Capture the cell that displays the provided text and extract its (x, y) central coordinate. 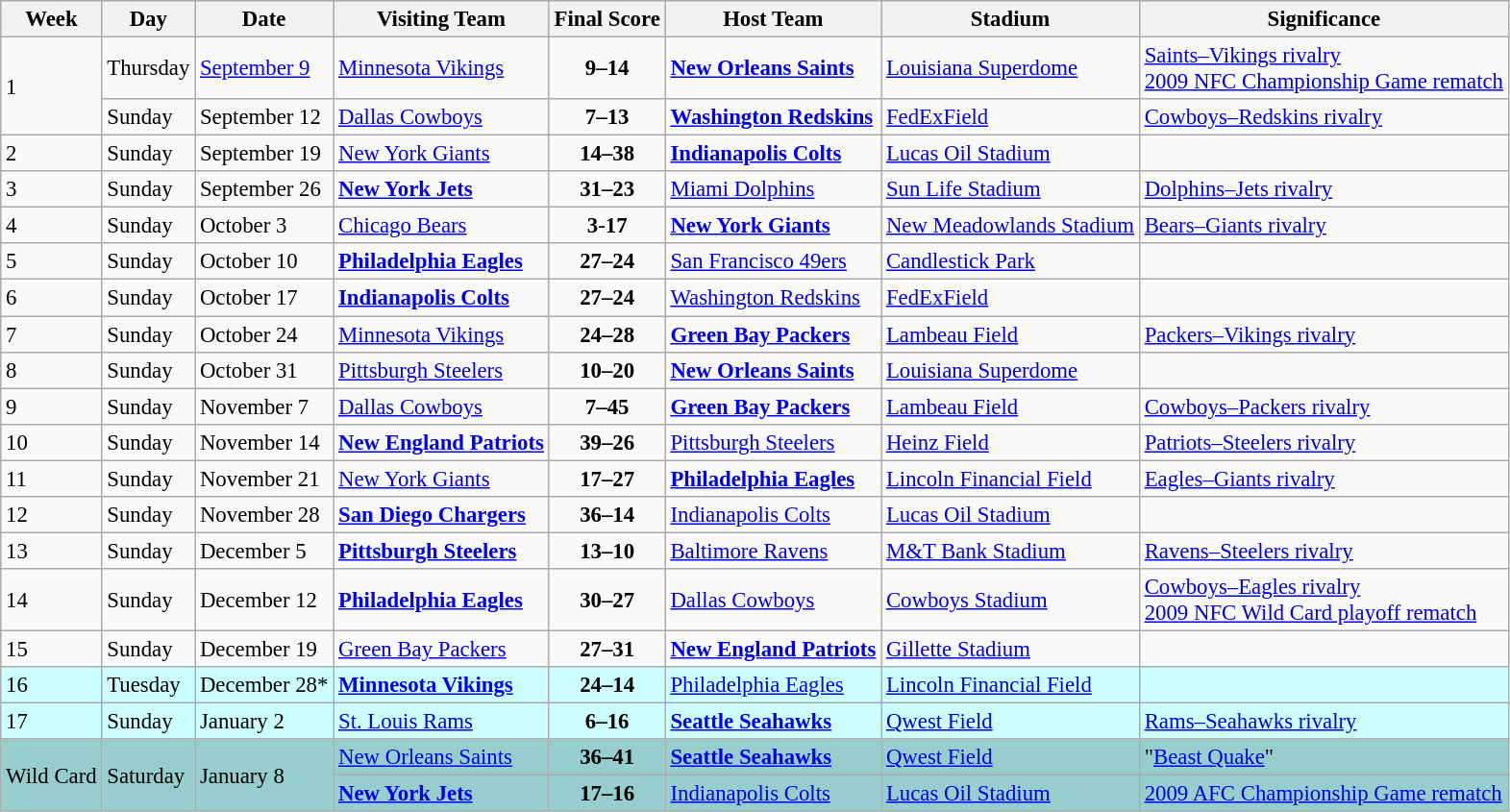
12 (52, 515)
27–31 (607, 649)
"Beast Quake" (1324, 757)
Rams–Seahawks rivalry (1324, 722)
Cowboys–Redskins rivalry (1324, 117)
New Meadowlands Stadium (1011, 226)
13 (52, 551)
November 14 (264, 442)
9–14 (607, 69)
San Diego Chargers (442, 515)
Sun Life Stadium (1011, 189)
Final Score (607, 19)
Dolphins–Jets rivalry (1324, 189)
17 (52, 722)
September 19 (264, 154)
14–38 (607, 154)
Saints–Vikings rivalry2009 NFC Championship Game rematch (1324, 69)
3 (52, 189)
December 28* (264, 685)
6 (52, 298)
January 2 (264, 722)
Miami Dolphins (773, 189)
Cowboys Stadium (1011, 600)
November 21 (264, 479)
October 17 (264, 298)
January 8 (264, 775)
November 7 (264, 406)
Wild Card (52, 775)
Cowboys–Packers rivalry (1324, 406)
3-17 (607, 226)
September 9 (264, 69)
31–23 (607, 189)
Gillette Stadium (1011, 649)
2009 AFC Championship Game rematch (1324, 794)
Saturday (148, 775)
1 (52, 86)
7 (52, 334)
September 12 (264, 117)
San Francisco 49ers (773, 262)
Date (264, 19)
17–16 (607, 794)
St. Louis Rams (442, 722)
11 (52, 479)
24–14 (607, 685)
13–10 (607, 551)
7–45 (607, 406)
16 (52, 685)
24–28 (607, 334)
Heinz Field (1011, 442)
October 3 (264, 226)
Stadium (1011, 19)
7–13 (607, 117)
Visiting Team (442, 19)
M&T Bank Stadium (1011, 551)
October 10 (264, 262)
39–26 (607, 442)
December 19 (264, 649)
10–20 (607, 370)
Eagles–Giants rivalry (1324, 479)
Cowboys–Eagles rivalry2009 NFC Wild Card playoff rematch (1324, 600)
6–16 (607, 722)
December 5 (264, 551)
November 28 (264, 515)
Chicago Bears (442, 226)
Packers–Vikings rivalry (1324, 334)
Host Team (773, 19)
Ravens–Steelers rivalry (1324, 551)
10 (52, 442)
4 (52, 226)
36–41 (607, 757)
Significance (1324, 19)
2 (52, 154)
Bears–Giants rivalry (1324, 226)
September 26 (264, 189)
Day (148, 19)
5 (52, 262)
Tuesday (148, 685)
14 (52, 600)
8 (52, 370)
Thursday (148, 69)
36–14 (607, 515)
Patriots–Steelers rivalry (1324, 442)
Baltimore Ravens (773, 551)
9 (52, 406)
17–27 (607, 479)
Week (52, 19)
Candlestick Park (1011, 262)
October 31 (264, 370)
15 (52, 649)
October 24 (264, 334)
30–27 (607, 600)
December 12 (264, 600)
